Search for the cell housing the specified text and yield its [x, y] center coordinate. 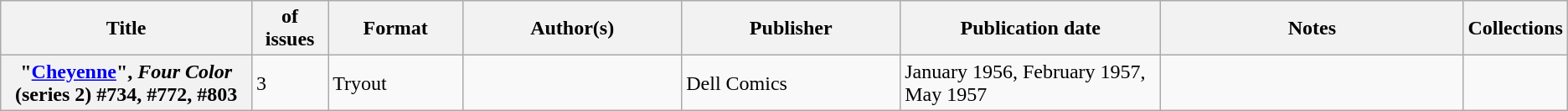
Title [126, 29]
of issues [290, 29]
Publication date [1030, 29]
Notes [1312, 29]
3 [290, 82]
Publisher [791, 29]
January 1956, February 1957, May 1957 [1030, 82]
"Cheyenne", Four Color (series 2) #734, #772, #803 [126, 82]
Collections [1515, 29]
Author(s) [573, 29]
Tryout [395, 82]
Format [395, 29]
Dell Comics [791, 82]
